Find where the given text appears and provide that cell's center as [X, Y] coordinate. 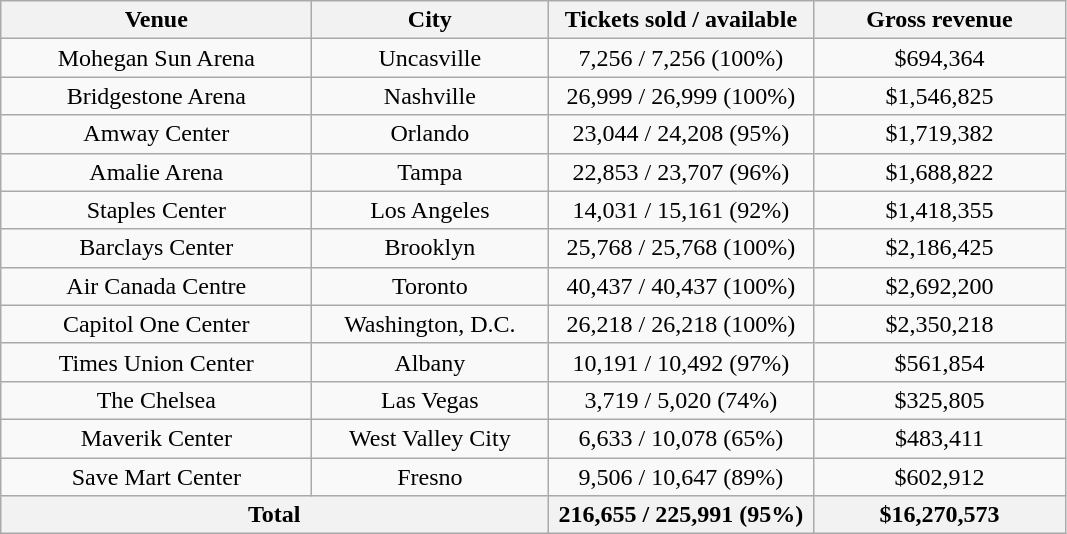
Capitol One Center [156, 324]
Tickets sold / available [681, 20]
Amalie Arena [156, 172]
40,437 / 40,437 (100%) [681, 286]
Gross revenue [940, 20]
26,999 / 26,999 (100%) [681, 96]
Bridgestone Arena [156, 96]
Air Canada Centre [156, 286]
6,633 / 10,078 (65%) [681, 438]
$2,350,218 [940, 324]
22,853 / 23,707 (96%) [681, 172]
Toronto [430, 286]
Tampa [430, 172]
City [430, 20]
9,506 / 10,647 (89%) [681, 477]
Save Mart Center [156, 477]
$483,411 [940, 438]
$1,719,382 [940, 134]
14,031 / 15,161 (92%) [681, 210]
Fresno [430, 477]
Maverik Center [156, 438]
$1,546,825 [940, 96]
Washington, D.C. [430, 324]
$602,912 [940, 477]
Brooklyn [430, 248]
$16,270,573 [940, 515]
Times Union Center [156, 362]
Los Angeles [430, 210]
The Chelsea [156, 400]
Total [274, 515]
10,191 / 10,492 (97%) [681, 362]
23,044 / 24,208 (95%) [681, 134]
$694,364 [940, 58]
Mohegan Sun Arena [156, 58]
$1,688,822 [940, 172]
25,768 / 25,768 (100%) [681, 248]
7,256 / 7,256 (100%) [681, 58]
3,719 / 5,020 (74%) [681, 400]
$2,692,200 [940, 286]
Barclays Center [156, 248]
Orlando [430, 134]
$1,418,355 [940, 210]
26,218 / 26,218 (100%) [681, 324]
$561,854 [940, 362]
Amway Center [156, 134]
West Valley City [430, 438]
Nashville [430, 96]
$325,805 [940, 400]
Las Vegas [430, 400]
Venue [156, 20]
Uncasville [430, 58]
$2,186,425 [940, 248]
Staples Center [156, 210]
Albany [430, 362]
216,655 / 225,991 (95%) [681, 515]
